Search for the cell housing the specified text and yield its (x, y) center coordinate. 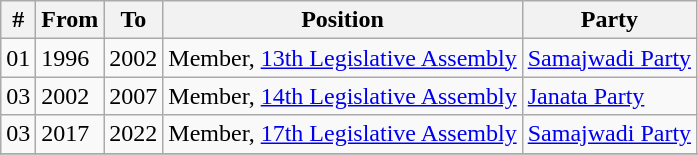
From (70, 20)
Party (609, 20)
1996 (70, 58)
2017 (70, 134)
Position (342, 20)
2022 (134, 134)
Member, 17th Legislative Assembly (342, 134)
01 (18, 58)
Janata Party (609, 96)
To (134, 20)
# (18, 20)
Member, 14th Legislative Assembly (342, 96)
Member, 13th Legislative Assembly (342, 58)
2007 (134, 96)
